Detect which cell encompasses the target text, then output its [x, y] center coordinate. 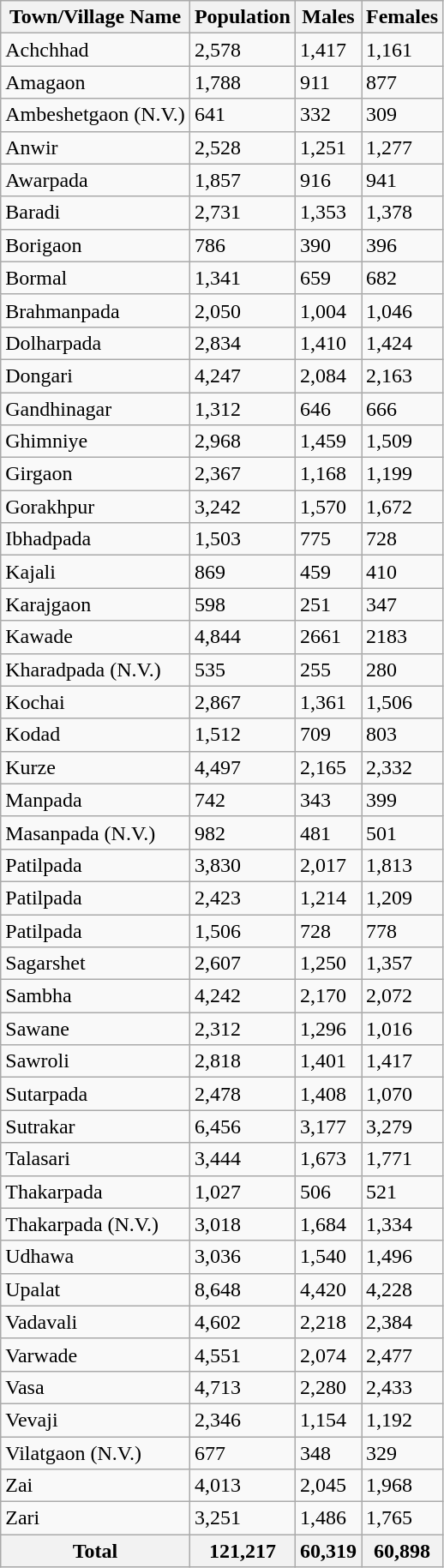
Town/Village Name [96, 17]
Manpada [96, 800]
3,018 [242, 1224]
2,731 [242, 213]
Sawane [96, 1029]
2,433 [403, 1387]
2,084 [327, 375]
Kochai [96, 702]
410 [403, 572]
1,046 [403, 310]
682 [403, 278]
Males [327, 17]
Gandhinagar [96, 409]
521 [403, 1192]
Sambha [96, 996]
2,478 [242, 1094]
1,296 [327, 1029]
8,648 [242, 1289]
1,361 [327, 702]
4,247 [242, 375]
1,857 [242, 180]
641 [242, 115]
2,218 [327, 1322]
3,444 [242, 1159]
916 [327, 180]
Sagarshet [96, 964]
1,401 [327, 1061]
121,217 [242, 1551]
251 [327, 604]
Girgaon [96, 474]
709 [327, 735]
Ghimniye [96, 442]
2,163 [403, 375]
Population [242, 17]
598 [242, 604]
2,423 [242, 898]
982 [242, 832]
1,353 [327, 213]
1,570 [327, 507]
332 [327, 115]
Thakarpada (N.V.) [96, 1224]
459 [327, 572]
646 [327, 409]
Varwade [96, 1355]
Udhawa [96, 1257]
2,867 [242, 702]
1,672 [403, 507]
4,713 [242, 1387]
1,684 [327, 1224]
309 [403, 115]
2,367 [242, 474]
1,496 [403, 1257]
2,280 [327, 1387]
329 [403, 1453]
Kurze [96, 767]
3,830 [242, 865]
2,170 [327, 996]
1,199 [403, 474]
4,497 [242, 767]
4,242 [242, 996]
Kharadpada (N.V.) [96, 670]
1,341 [242, 278]
1,788 [242, 82]
1,813 [403, 865]
4,602 [242, 1322]
3,242 [242, 507]
775 [327, 539]
2,384 [403, 1322]
Total [96, 1551]
1,312 [242, 409]
2,165 [327, 767]
Vilatgaon (N.V.) [96, 1453]
Zai [96, 1486]
1,214 [327, 898]
Kodad [96, 735]
347 [403, 604]
Vasa [96, 1387]
348 [327, 1453]
2,528 [242, 147]
1,334 [403, 1224]
Thakarpada [96, 1192]
Awarpada [96, 180]
1,209 [403, 898]
2,818 [242, 1061]
Amagaon [96, 82]
1,378 [403, 213]
3,251 [242, 1518]
Sutrakar [96, 1126]
3,279 [403, 1126]
Bormal [96, 278]
2,050 [242, 310]
2,968 [242, 442]
659 [327, 278]
1,016 [403, 1029]
1,509 [403, 442]
1,168 [327, 474]
Gorakhpur [96, 507]
60,898 [403, 1551]
1,540 [327, 1257]
535 [242, 670]
3,177 [327, 1126]
2,477 [403, 1355]
803 [403, 735]
2183 [403, 637]
280 [403, 670]
1,968 [403, 1486]
60,319 [327, 1551]
911 [327, 82]
Sutarpada [96, 1094]
1,512 [242, 735]
Karajgaon [96, 604]
1,459 [327, 442]
343 [327, 800]
Kajali [96, 572]
1,161 [403, 50]
1,486 [327, 1518]
481 [327, 832]
399 [403, 800]
Zari [96, 1518]
1,765 [403, 1518]
2,578 [242, 50]
2,332 [403, 767]
3,036 [242, 1257]
1,192 [403, 1420]
4,844 [242, 637]
2,607 [242, 964]
1,027 [242, 1192]
6,456 [242, 1126]
786 [242, 245]
1,408 [327, 1094]
1,771 [403, 1159]
396 [403, 245]
Upalat [96, 1289]
877 [403, 82]
Ibhadpada [96, 539]
869 [242, 572]
Ambeshetgaon (N.V.) [96, 115]
4,420 [327, 1289]
Achchhad [96, 50]
2,312 [242, 1029]
Vadavali [96, 1322]
2,834 [242, 343]
2,017 [327, 865]
Dolharpada [96, 343]
1,424 [403, 343]
2661 [327, 637]
4,551 [242, 1355]
4,228 [403, 1289]
Borigaon [96, 245]
Dongari [96, 375]
1,503 [242, 539]
Talasari [96, 1159]
1,410 [327, 343]
2,045 [327, 1486]
2,074 [327, 1355]
Vevaji [96, 1420]
2,346 [242, 1420]
1,357 [403, 964]
Brahmanpada [96, 310]
506 [327, 1192]
Sawroli [96, 1061]
390 [327, 245]
4,013 [242, 1486]
778 [403, 930]
1,277 [403, 147]
Females [403, 17]
1,251 [327, 147]
666 [403, 409]
2,072 [403, 996]
1,250 [327, 964]
1,154 [327, 1420]
501 [403, 832]
742 [242, 800]
255 [327, 670]
677 [242, 1453]
Baradi [96, 213]
Anwir [96, 147]
1,070 [403, 1094]
Masanpada (N.V.) [96, 832]
Kawade [96, 637]
1,673 [327, 1159]
941 [403, 180]
1,004 [327, 310]
